Scan for the cell matching the given text and deliver its (x, y) coordinate at center. 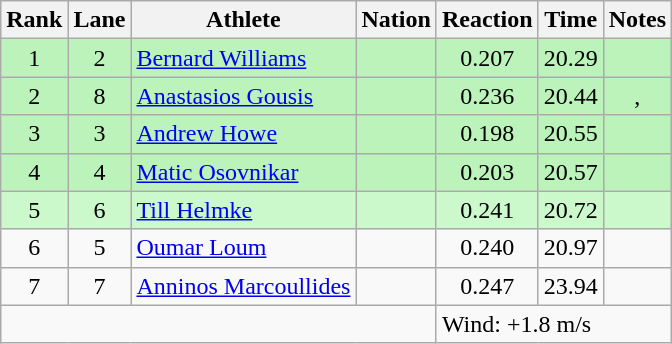
Bernard Williams (244, 58)
20.44 (570, 96)
Anastasios Gousis (244, 96)
0.203 (487, 172)
Reaction (487, 20)
Lane (100, 20)
Rank (34, 20)
Time (570, 20)
Anninos Marcoullides (244, 286)
Athlete (244, 20)
Till Helmke (244, 210)
Wind: +1.8 m/s (554, 324)
20.29 (570, 58)
, (637, 96)
0.241 (487, 210)
0.236 (487, 96)
8 (100, 96)
Nation (396, 20)
0.240 (487, 248)
20.97 (570, 248)
Notes (637, 20)
20.55 (570, 134)
0.207 (487, 58)
20.57 (570, 172)
20.72 (570, 210)
23.94 (570, 286)
0.198 (487, 134)
Oumar Loum (244, 248)
Andrew Howe (244, 134)
0.247 (487, 286)
Matic Osovnikar (244, 172)
1 (34, 58)
